For the text-containing cell, return its midpoint in (x, y) coordinate format. 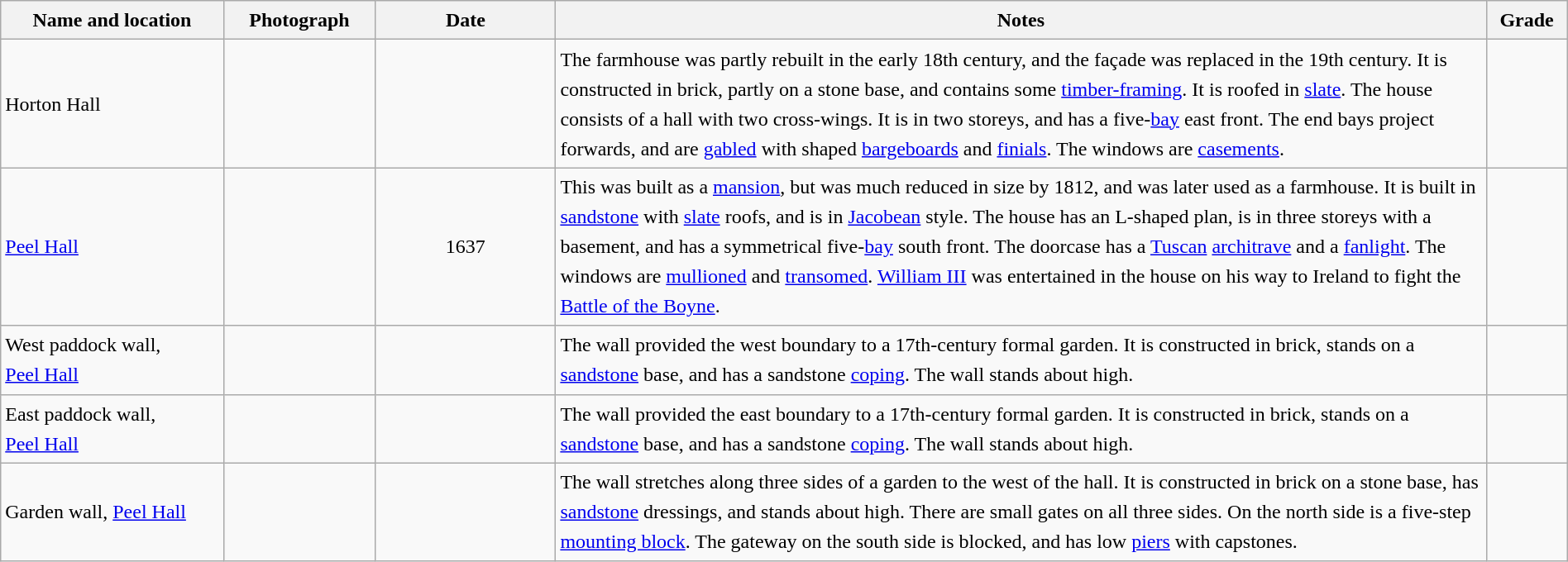
1637 (466, 246)
Notes (1021, 20)
Grade (1527, 20)
Name and location (112, 20)
Photograph (299, 20)
Horton Hall (112, 104)
Date (466, 20)
Garden wall, Peel Hall (112, 512)
West paddock wall,Peel Hall (112, 360)
East paddock wall,Peel Hall (112, 428)
Peel Hall (112, 246)
